Search for the cell housing the specified text and yield its (X, Y) center coordinate. 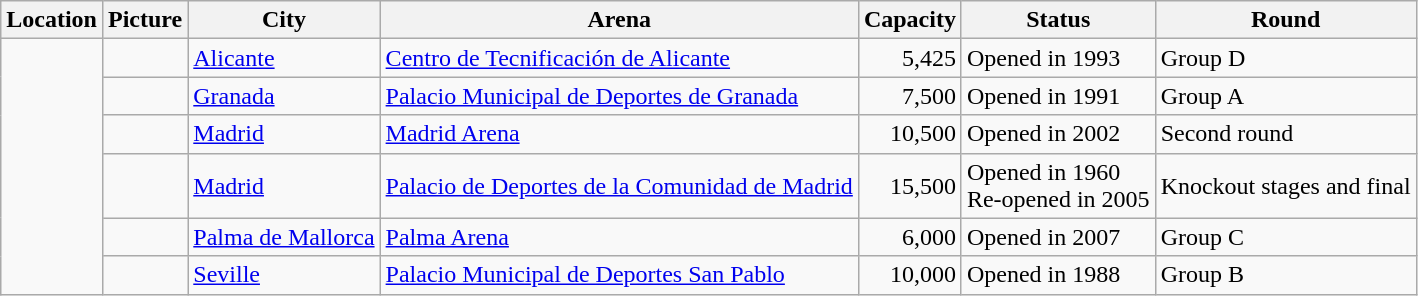
Centro de Tecnificación de Alicante (619, 58)
Group A (1286, 96)
Group B (1286, 275)
Knockout stages and final (1286, 186)
Palma Arena (619, 237)
Status (1058, 20)
Opened in 2002 (1058, 134)
Picture (144, 20)
Group C (1286, 237)
Seville (284, 275)
Opened in 1991 (1058, 96)
10,000 (910, 275)
Madrid Arena (619, 134)
Capacity (910, 20)
Location (52, 20)
Opened in 1988 (1058, 275)
Group D (1286, 58)
Round (1286, 20)
Arena (619, 20)
15,500 (910, 186)
10,500 (910, 134)
City (284, 20)
6,000 (910, 237)
Second round (1286, 134)
Palacio de Deportes de la Comunidad de Madrid (619, 186)
Granada (284, 96)
Opened in 1960Re-opened in 2005 (1058, 186)
Palacio Municipal de Deportes de Granada (619, 96)
Opened in 2007 (1058, 237)
7,500 (910, 96)
5,425 (910, 58)
Opened in 1993 (1058, 58)
Alicante (284, 58)
Palacio Municipal de Deportes San Pablo (619, 275)
Palma de Mallorca (284, 237)
